Capture the cell that displays the provided text and extract its [X, Y] central coordinate. 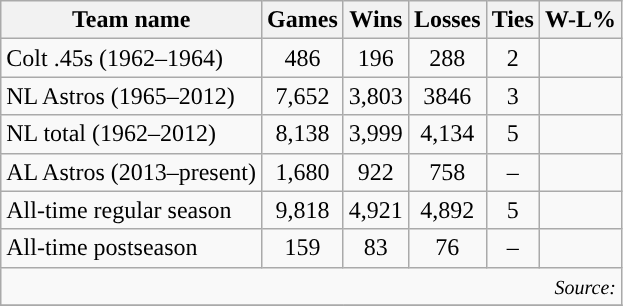
288 [447, 58]
2 [512, 58]
7,652 [303, 96]
9,818 [303, 210]
Games [303, 20]
Wins [376, 20]
Colt .45s (1962–1964) [132, 58]
83 [376, 248]
All-time postseason [132, 248]
922 [376, 172]
AL Astros (2013–present) [132, 172]
758 [447, 172]
W-L% [580, 20]
4,892 [447, 210]
3,999 [376, 134]
Ties [512, 20]
Losses [447, 20]
NL Astros (1965–2012) [132, 96]
4,134 [447, 134]
3846 [447, 96]
Team name [132, 20]
1,680 [303, 172]
4,921 [376, 210]
196 [376, 58]
486 [303, 58]
3,803 [376, 96]
76 [447, 248]
3 [512, 96]
159 [303, 248]
All-time regular season [132, 210]
8,138 [303, 134]
Source: [312, 286]
NL total (1962–2012) [132, 134]
